Find where the given text appears and provide that cell's center as (x, y) coordinate. 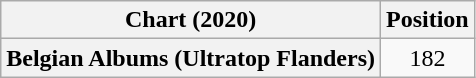
182 (428, 58)
Position (428, 20)
Belgian Albums (Ultratop Flanders) (191, 58)
Chart (2020) (191, 20)
